Capture the cell that displays the provided text and extract its [x, y] central coordinate. 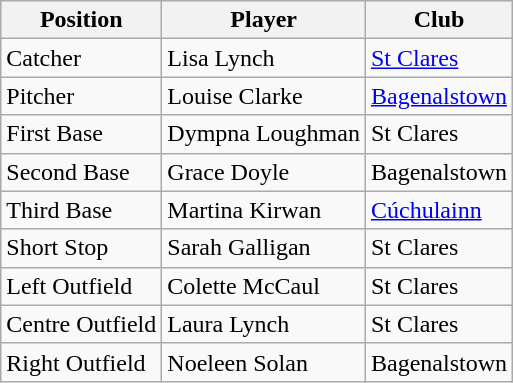
First Base [82, 134]
Laura Lynch [264, 324]
Colette McCaul [264, 286]
Short Stop [82, 248]
Noeleen Solan [264, 362]
Catcher [82, 58]
Pitcher [82, 96]
Club [438, 20]
Grace Doyle [264, 172]
Right Outfield [82, 362]
Dympna Loughman [264, 134]
Centre Outfield [82, 324]
Louise Clarke [264, 96]
Position [82, 20]
Sarah Galligan [264, 248]
Cúchulainn [438, 210]
Player [264, 20]
Lisa Lynch [264, 58]
Third Base [82, 210]
Martina Kirwan [264, 210]
Left Outfield [82, 286]
Second Base [82, 172]
